Return the [x, y] coordinate for the center point of the cell that contains the specified text.  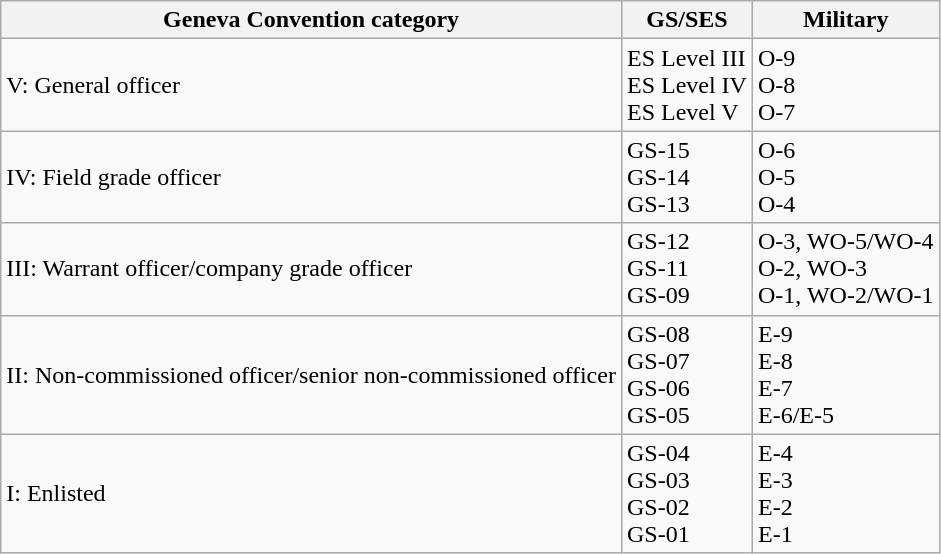
GS-04GS-03GS-02GS-01 [686, 494]
III: Warrant officer/company grade officer [312, 269]
GS/SES [686, 20]
O-6O-5O-4 [846, 177]
I: Enlisted [312, 494]
E-4E-3E-2E-1 [846, 494]
V: General officer [312, 85]
II: Non-commissioned officer/senior non-commissioned officer [312, 374]
O-3, WO-5/WO-4O-2, WO-3O-1, WO-2/WO-1 [846, 269]
GS-15GS-14GS-13 [686, 177]
Military [846, 20]
Geneva Convention category [312, 20]
O-9O-8O-7 [846, 85]
IV: Field grade officer [312, 177]
GS-12GS-11GS-09 [686, 269]
ES Level IIIES Level IVES Level V [686, 85]
GS-08GS-07GS-06GS-05 [686, 374]
E-9E-8E-7E-6/E-5 [846, 374]
